Return the [X, Y] coordinate for the center point of the cell that contains the specified text.  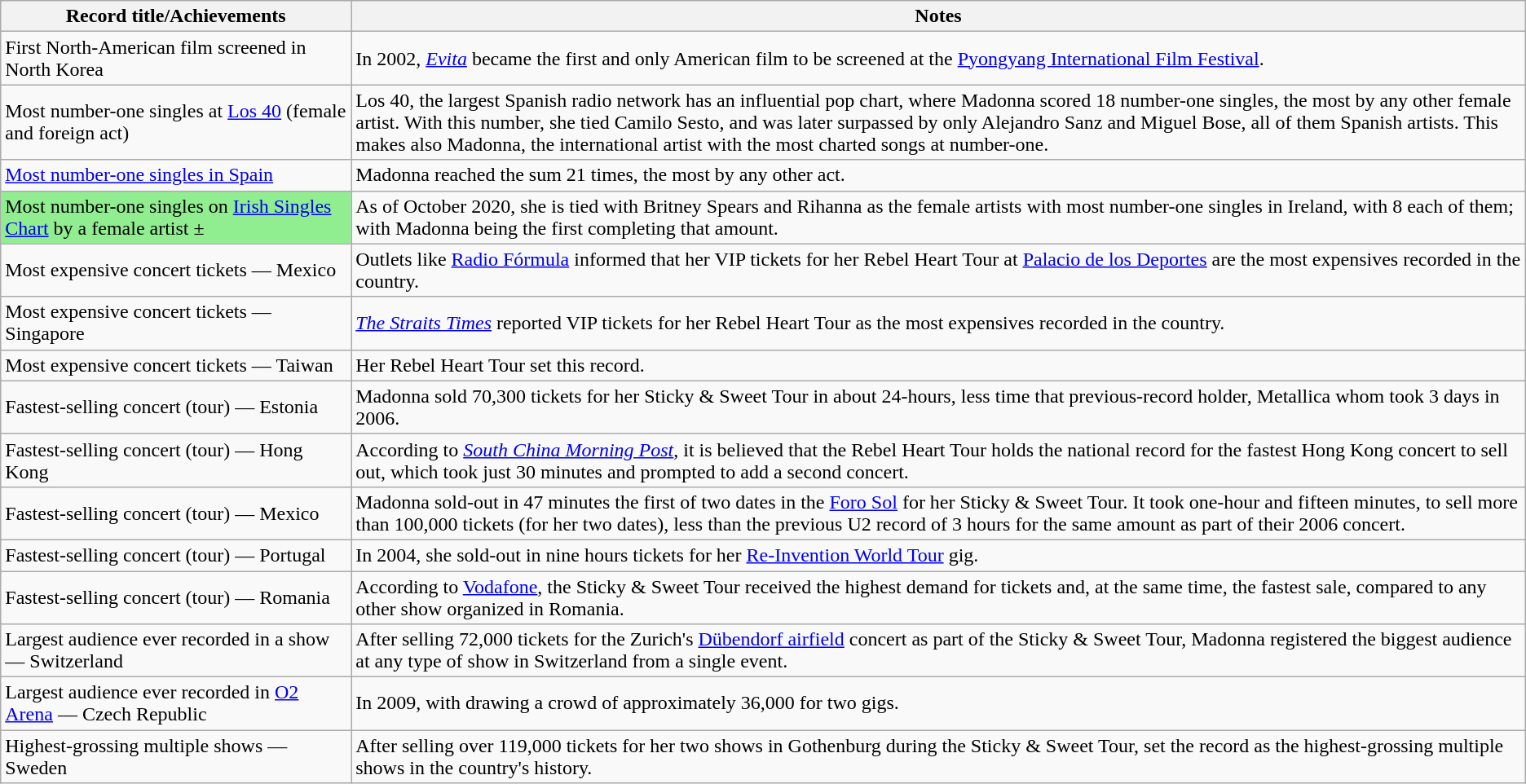
Most expensive concert tickets — Taiwan [176, 365]
In 2009, with drawing a crowd of approximately 36,000 for two gigs. [939, 704]
Her Rebel Heart Tour set this record. [939, 365]
Record title/Achievements [176, 16]
The Straits Times reported VIP tickets for her Rebel Heart Tour as the most expensives recorded in the country. [939, 323]
Fastest-selling concert (tour) — Mexico [176, 513]
Largest audience ever recorded in O2 Arena — Czech Republic [176, 704]
Fastest-selling concert (tour) — Hong Kong [176, 460]
Largest audience ever recorded in a show — Switzerland [176, 650]
Fastest-selling concert (tour) — Romania [176, 597]
Madonna sold 70,300 tickets for her Sticky & Sweet Tour in about 24-hours, less time that previous-record holder, Metallica whom took 3 days in 2006. [939, 407]
Most number-one singles at Los 40 (female and foreign act) [176, 122]
First North-American film screened in North Korea [176, 59]
Highest-grossing multiple shows — Sweden [176, 756]
Most number-one singles on Irish Singles Chart by a female artist ± [176, 217]
Fastest-selling concert (tour) — Portugal [176, 555]
In 2002, Evita became the first and only American film to be screened at the Pyongyang International Film Festival. [939, 59]
Most expensive concert tickets — Singapore [176, 323]
Notes [939, 16]
Most number-one singles in Spain [176, 175]
Most expensive concert tickets — Mexico [176, 271]
Fastest-selling concert (tour) — Estonia [176, 407]
Madonna reached the sum 21 times, the most by any other act. [939, 175]
In 2004, she sold-out in nine hours tickets for her Re-Invention World Tour gig. [939, 555]
